Return the (X, Y) coordinate for the center point of the cell that contains the specified text.  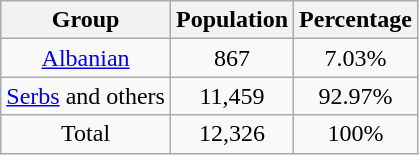
Serbs and others (86, 96)
92.97% (356, 96)
7.03% (356, 58)
Population (232, 20)
867 (232, 58)
12,326 (232, 134)
Percentage (356, 20)
Total (86, 134)
Albanian (86, 58)
11,459 (232, 96)
Group (86, 20)
100% (356, 134)
